Extract the [X, Y] coordinate from the center of the cell holding the provided text.  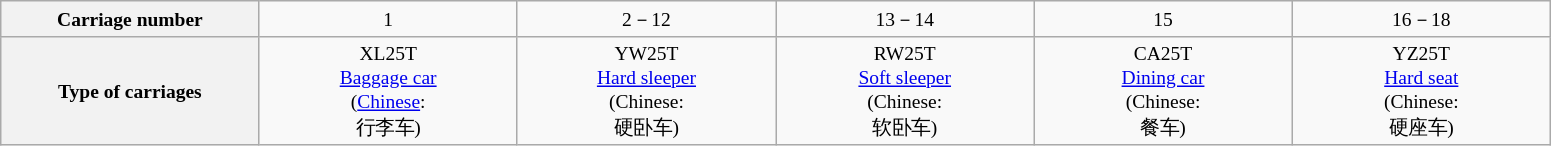
YW25THard sleeper(Chinese:硬卧车) [646, 91]
YZ25THard seat(Chinese:硬座车) [1421, 91]
16－18 [1421, 19]
2－12 [646, 19]
1 [388, 19]
XL25TBaggage car(Chinese:行李车) [388, 91]
CA25TDining car(Chinese:餐车) [1163, 91]
RW25TSoft sleeper(Chinese:软卧车) [905, 91]
13－14 [905, 19]
Type of carriages [130, 91]
Carriage number [130, 19]
15 [1163, 19]
